Provide the [x, y] coordinate of the cell's center where the given text is located.  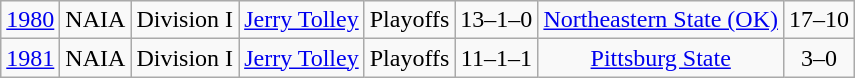
3–0 [820, 58]
Pittsburg State [661, 58]
Northeastern State (OK) [661, 20]
17–10 [820, 20]
1981 [30, 58]
13–1–0 [496, 20]
11–1–1 [496, 58]
1980 [30, 20]
